Detect which cell encompasses the target text, then output its [x, y] center coordinate. 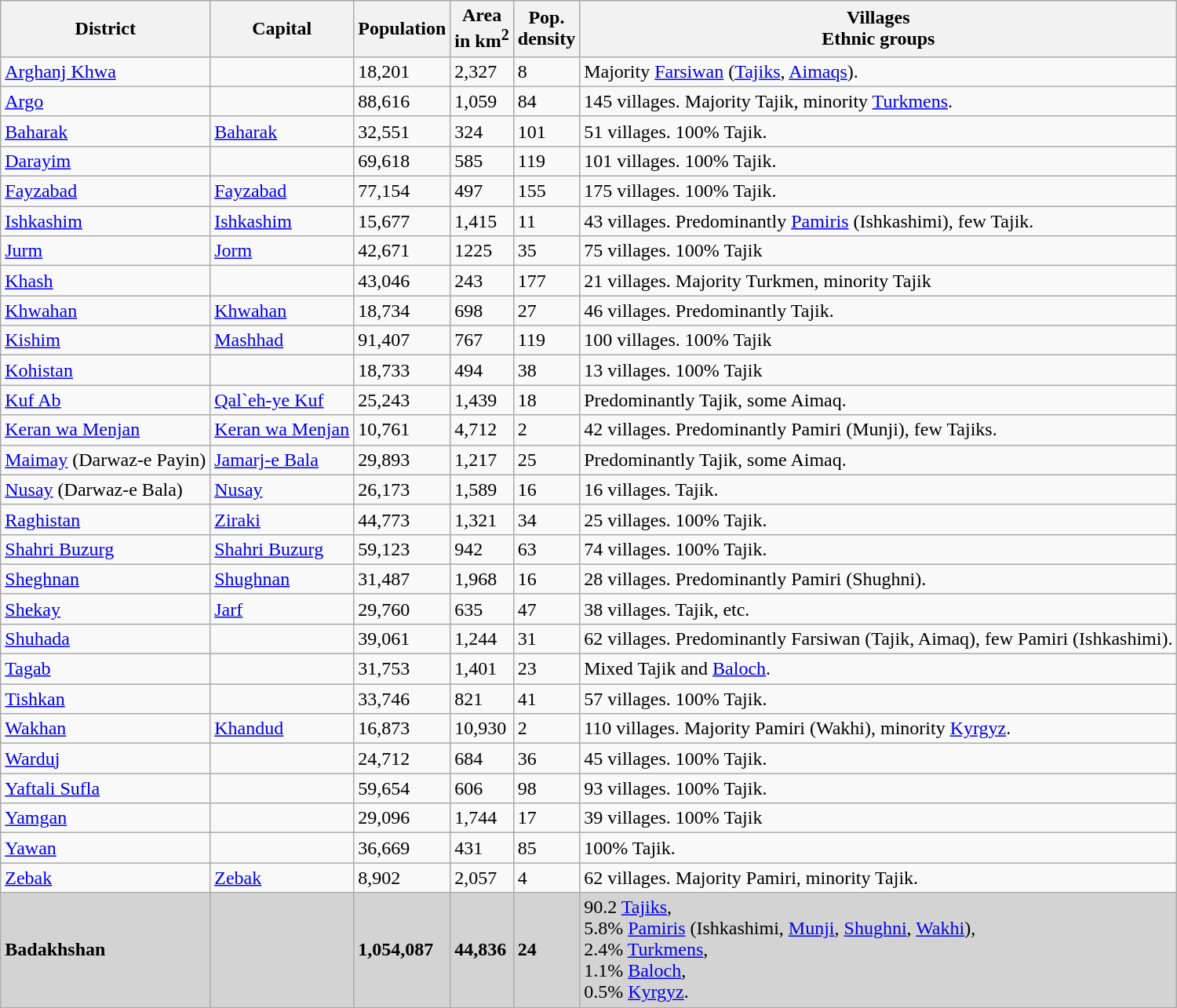
31,753 [402, 669]
51 villages. 100% Tajik. [879, 131]
62 villages. Majority Pamiri, minority Tajik. [879, 878]
1,217 [482, 460]
101 villages. 100% Tajik. [879, 161]
1,244 [482, 639]
24,712 [402, 759]
110 villages. Majority Pamiri (Wakhi), minority Kyrgyz. [879, 729]
585 [482, 161]
1,054,087 [402, 950]
35 [546, 251]
17 [546, 818]
4,712 [482, 430]
606 [482, 788]
Sheghnan [105, 579]
18,733 [402, 370]
84 [546, 101]
25 villages. 100% Tajik. [879, 519]
29,096 [402, 818]
63 [546, 549]
243 [482, 281]
1,744 [482, 818]
33,746 [402, 699]
93 villages. 100% Tajik. [879, 788]
1,968 [482, 579]
Raghistan [105, 519]
18,734 [402, 311]
District [105, 29]
Yaftali Sufla [105, 788]
42,671 [402, 251]
23 [546, 669]
101 [546, 131]
90.2 Tajiks,5.8% Pamiris (Ishkashimi, Munji, Shughni, Wakhi),2.4% Turkmens,1.1% Baloch,0.5% Kyrgyz. [879, 950]
1225 [482, 251]
41 [546, 699]
Jamarj-e Bala [282, 460]
24 [546, 950]
942 [482, 549]
2,327 [482, 71]
43 villages. Predominantly Pamiris (Ishkashimi), few Tajik. [879, 221]
Tagab [105, 669]
1,401 [482, 669]
31 [546, 639]
Jurm [105, 251]
Shekay [105, 609]
Population [402, 29]
18 [546, 400]
39,061 [402, 639]
698 [482, 311]
Yawan [105, 848]
177 [546, 281]
88,616 [402, 101]
Jarf [282, 609]
45 villages. 100% Tajik. [879, 759]
Arghanj Khwa [105, 71]
47 [546, 609]
43,046 [402, 281]
Ziraki [282, 519]
32,551 [402, 131]
Kishim [105, 340]
Khash [105, 281]
75 villages. 100% Tajik [879, 251]
Shughnan [282, 579]
Shuhada [105, 639]
1,321 [482, 519]
1,589 [482, 489]
42 villages. Predominantly Pamiri (Munji), few Tajiks. [879, 430]
25,243 [402, 400]
Tishkan [105, 699]
13 villages. 100% Tajik [879, 370]
Warduj [105, 759]
34 [546, 519]
Qal`eh-ye Kuf [282, 400]
635 [482, 609]
62 villages. Predominantly Farsiwan (Tajik, Aimaq), few Pamiri (Ishkashimi). [879, 639]
44,836 [482, 950]
Areain km2 [482, 29]
21 villages. Majority Turkmen, minority Tajik [879, 281]
31,487 [402, 579]
26,173 [402, 489]
Darayim [105, 161]
25 [546, 460]
175 villages. 100% Tajik. [879, 191]
2,057 [482, 878]
Mashhad [282, 340]
497 [482, 191]
10,930 [482, 729]
767 [482, 340]
29,760 [402, 609]
145 villages. Majority Tajik, minority Turkmens. [879, 101]
44,773 [402, 519]
Nusay (Darwaz-e Bala) [105, 489]
Nusay [282, 489]
36,669 [402, 848]
Pop.density [546, 29]
59,654 [402, 788]
29,893 [402, 460]
Jorm [282, 251]
8 [546, 71]
77,154 [402, 191]
VillagesEthnic groups [879, 29]
Capital [282, 29]
59,123 [402, 549]
28 villages. Predominantly Pamiri (Shughni). [879, 579]
98 [546, 788]
Mixed Tajik and Baloch. [879, 669]
Kohistan [105, 370]
100 villages. 100% Tajik [879, 340]
27 [546, 311]
4 [546, 878]
15,677 [402, 221]
155 [546, 191]
85 [546, 848]
69,618 [402, 161]
38 [546, 370]
Kuf Ab [105, 400]
100% Tajik. [879, 848]
Khandud [282, 729]
Badakhshan [105, 950]
821 [482, 699]
57 villages. 100% Tajik. [879, 699]
1,439 [482, 400]
36 [546, 759]
Yamgan [105, 818]
38 villages. Tajik, etc. [879, 609]
Argo [105, 101]
1,059 [482, 101]
Wakhan [105, 729]
431 [482, 848]
39 villages. 100% Tajik [879, 818]
18,201 [402, 71]
74 villages. 100% Tajik. [879, 549]
16 villages. Tajik. [879, 489]
684 [482, 759]
494 [482, 370]
8,902 [402, 878]
1,415 [482, 221]
91,407 [402, 340]
Majority Farsiwan (Tajiks, Aimaqs). [879, 71]
11 [546, 221]
16,873 [402, 729]
46 villages. Predominantly Tajik. [879, 311]
Maimay (Darwaz-e Payin) [105, 460]
324 [482, 131]
10,761 [402, 430]
